Pinpoint the cell where the given text exists, returning its [x, y] midpoint coordinate. 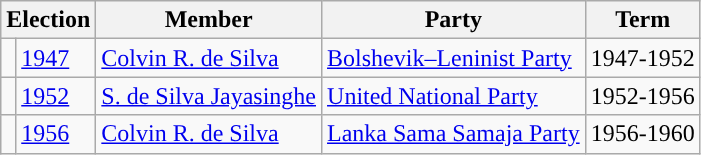
1947 [56, 58]
Member [209, 20]
United National Party [454, 96]
Party [454, 20]
1952-1956 [642, 96]
Bolshevik–Leninist Party [454, 58]
S. de Silva Jayasinghe [209, 96]
1947-1952 [642, 58]
1952 [56, 96]
Lanka Sama Samaja Party [454, 134]
1956 [56, 134]
1956-1960 [642, 134]
Term [642, 20]
Election [48, 20]
